Search for the cell housing the specified text and yield its (x, y) center coordinate. 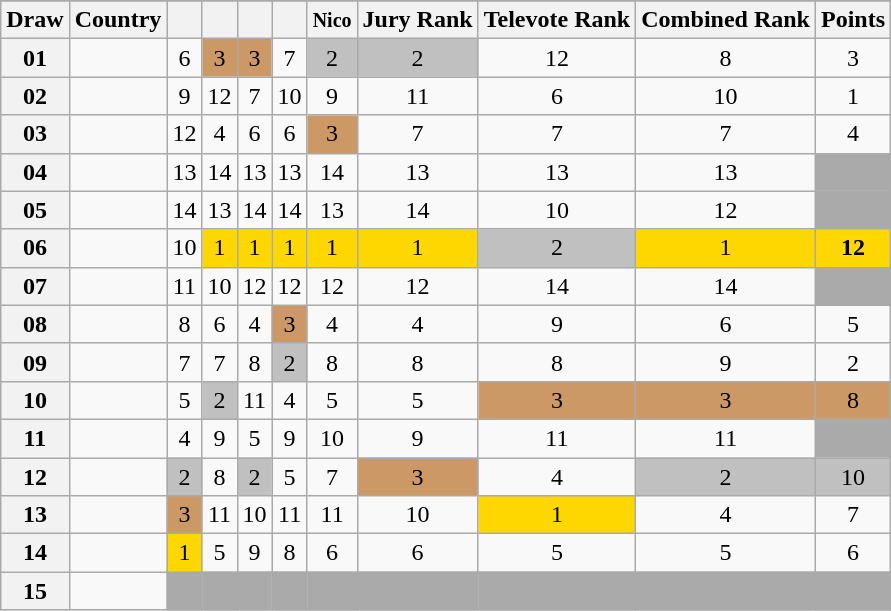
07 (35, 286)
Nico (332, 20)
01 (35, 58)
03 (35, 134)
15 (35, 591)
05 (35, 210)
Points (852, 20)
Jury Rank (418, 20)
09 (35, 362)
Country (118, 20)
04 (35, 172)
Televote Rank (557, 20)
06 (35, 248)
08 (35, 324)
Draw (35, 20)
02 (35, 96)
Combined Rank (726, 20)
